Scan for the cell matching the given text and deliver its [X, Y] coordinate at center. 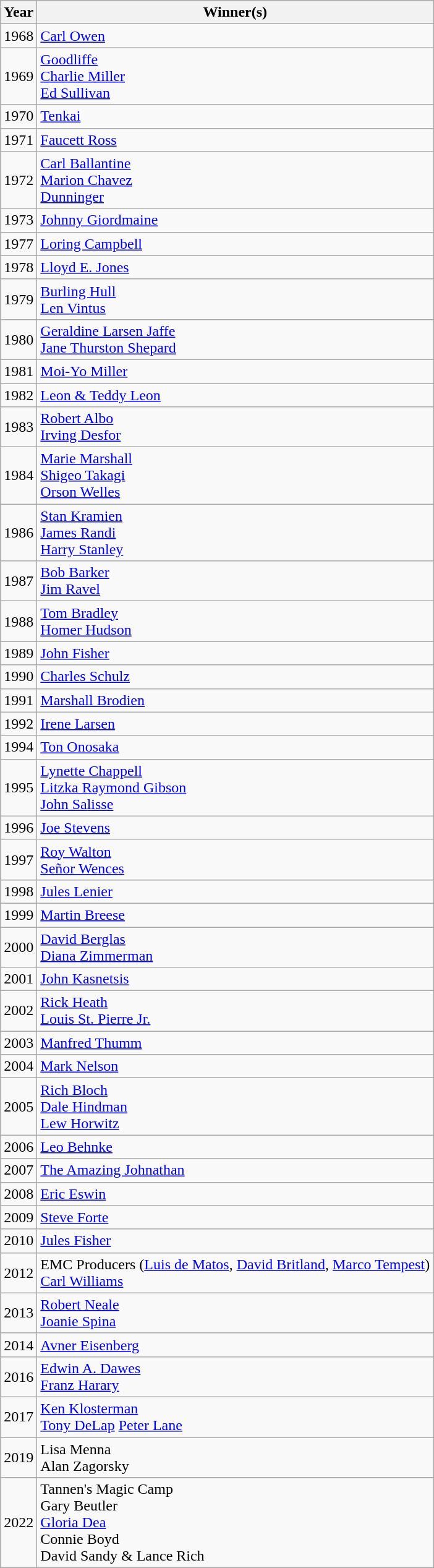
2010 [19, 1241]
1968 [19, 36]
John Fisher [235, 653]
Burling HullLen Vintus [235, 299]
1982 [19, 395]
Stan KramienJames RandiHarry Stanley [235, 533]
Loring Campbell [235, 244]
1969 [19, 76]
2019 [19, 1457]
2013 [19, 1313]
2016 [19, 1377]
1996 [19, 828]
Robert AlboIrving Desfor [235, 427]
2012 [19, 1273]
2000 [19, 946]
2017 [19, 1416]
Eric Eswin [235, 1194]
1977 [19, 244]
1989 [19, 653]
EMC Producers (Luis de Matos, David Britland, Marco Tempest)Carl Williams [235, 1273]
Rich BlochDale HindmanLew Horwitz [235, 1107]
1994 [19, 747]
Robert NealeJoanie Spina [235, 1313]
2004 [19, 1066]
Roy WaltonSeñor Wences [235, 860]
1970 [19, 116]
2022 [19, 1523]
GoodliffeCharlie MillerEd Sullivan [235, 76]
Geraldine Larsen JaffeJane Thurston Shepard [235, 339]
2002 [19, 1011]
Manfred Thumm [235, 1043]
Lloyd E. Jones [235, 267]
2008 [19, 1194]
1984 [19, 476]
Ken KlostermanTony DeLap Peter Lane [235, 1416]
1999 [19, 915]
Mark Nelson [235, 1066]
Marshall Brodien [235, 700]
2006 [19, 1147]
Faucett Ross [235, 140]
Rick HeathLouis St. Pierre Jr. [235, 1011]
Tannen's Magic CampGary BeutlerGloria DeaConnie BoydDavid Sandy & Lance Rich [235, 1523]
Winner(s) [235, 12]
1991 [19, 700]
1997 [19, 860]
Ton Onosaka [235, 747]
1979 [19, 299]
Edwin A. DawesFranz Harary [235, 1377]
1986 [19, 533]
Avner Eisenberg [235, 1345]
1988 [19, 621]
Lisa MennaAlan Zagorsky [235, 1457]
1971 [19, 140]
Leon & Teddy Leon [235, 395]
Leo Behnke [235, 1147]
1998 [19, 891]
Marie MarshallShigeo TakagiOrson Welles [235, 476]
Year [19, 12]
1995 [19, 787]
Joe Stevens [235, 828]
Steve Forte [235, 1217]
1981 [19, 371]
2003 [19, 1043]
Tenkai [235, 116]
David BerglasDiana Zimmerman [235, 946]
2005 [19, 1107]
Johnny Giordmaine [235, 220]
1990 [19, 677]
1978 [19, 267]
Martin Breese [235, 915]
Carl Owen [235, 36]
1972 [19, 180]
2014 [19, 1345]
2009 [19, 1217]
The Amazing Johnathan [235, 1170]
1983 [19, 427]
John Kasnetsis [235, 979]
1987 [19, 581]
Carl BallantineMarion ChavezDunninger [235, 180]
Bob BarkerJim Ravel [235, 581]
1980 [19, 339]
Jules Fisher [235, 1241]
Irene Larsen [235, 724]
Jules Lenier [235, 891]
Lynette ChappellLitzka Raymond GibsonJohn Salisse [235, 787]
1973 [19, 220]
Moi-Yo Miller [235, 371]
2007 [19, 1170]
1992 [19, 724]
Tom BradleyHomer Hudson [235, 621]
2001 [19, 979]
Charles Schulz [235, 677]
